Identify which cell holds the provided text, then report its (X, Y) central coordinate. 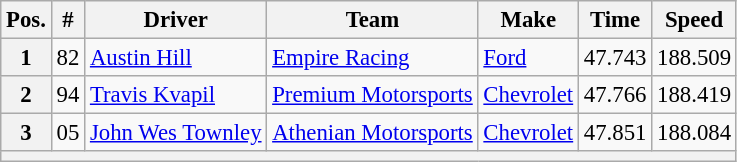
3 (26, 133)
# (68, 20)
Athenian Motorsports (372, 133)
05 (68, 133)
188.419 (694, 95)
Time (614, 20)
47.743 (614, 58)
47.766 (614, 95)
188.084 (694, 133)
Make (528, 20)
82 (68, 58)
Pos. (26, 20)
Austin Hill (176, 58)
Travis Kvapil (176, 95)
2 (26, 95)
47.851 (614, 133)
Ford (528, 58)
Driver (176, 20)
94 (68, 95)
Team (372, 20)
Speed (694, 20)
Premium Motorsports (372, 95)
188.509 (694, 58)
Empire Racing (372, 58)
John Wes Townley (176, 133)
1 (26, 58)
